Scan for the cell matching the given text and deliver its (X, Y) coordinate at center. 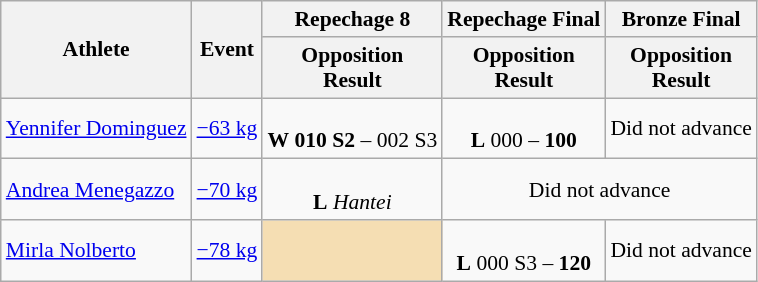
−63 kg (228, 128)
Bronze Final (681, 19)
−78 kg (228, 250)
Athlete (96, 50)
L Hantei (352, 190)
L 000 S3 – 120 (524, 250)
L 000 – 100 (524, 128)
Mirla Nolberto (96, 250)
Event (228, 50)
−70 kg (228, 190)
Repechage 8 (352, 19)
Repechage Final (524, 19)
W 010 S2 – 002 S3 (352, 128)
Yennifer Dominguez (96, 128)
Andrea Menegazzo (96, 190)
